For the text-containing cell, return its midpoint in [X, Y] coordinate format. 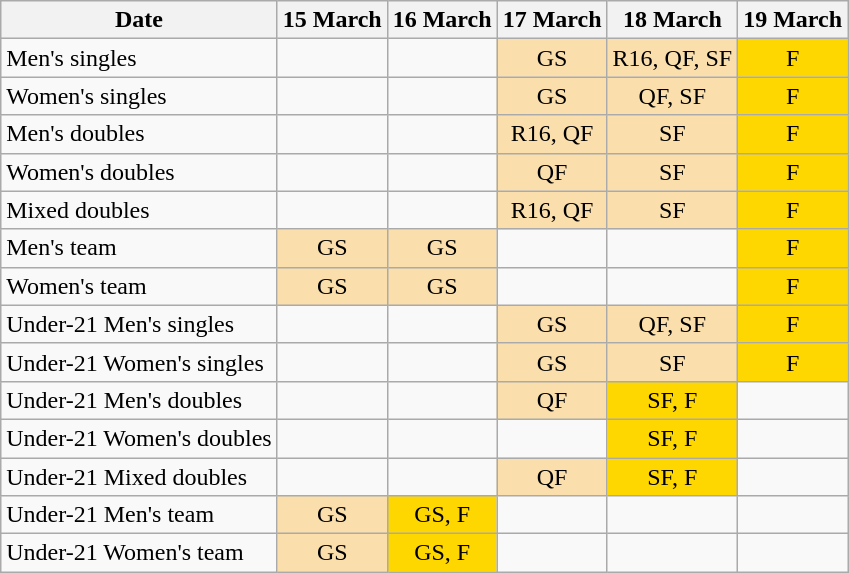
Under-21 Women's singles [139, 362]
R16, QF, SF [672, 58]
18 March [672, 20]
16 March [442, 20]
Under-21 Women's team [139, 553]
Men's singles [139, 58]
17 March [552, 20]
Men's doubles [139, 134]
15 March [332, 20]
Mixed doubles [139, 210]
Date [139, 20]
Women's doubles [139, 172]
19 March [793, 20]
Under-21 Women's doubles [139, 438]
Men's team [139, 248]
Under-21 Men's singles [139, 324]
Under-21 Men's team [139, 515]
Women's team [139, 286]
Under-21 Men's doubles [139, 400]
Under-21 Mixed doubles [139, 477]
Women's singles [139, 96]
